Identify which cell holds the provided text, then report its [X, Y] central coordinate. 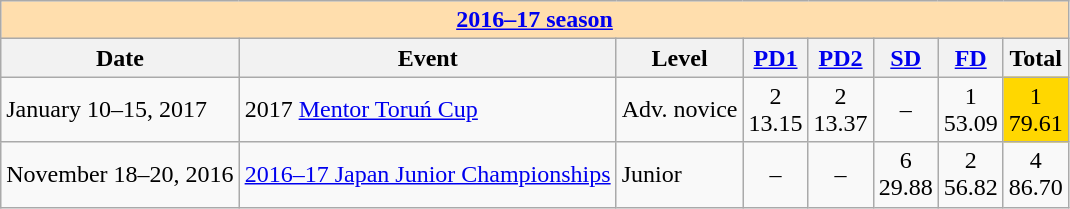
FD [970, 58]
Level [680, 58]
November 18–20, 2016 [120, 174]
Total [1036, 58]
6 29.88 [906, 174]
2017 Mentor Toruń Cup [428, 110]
2 56.82 [970, 174]
1 53.09 [970, 110]
2016–17 season [535, 20]
2 13.15 [776, 110]
Adv. novice [680, 110]
January 10–15, 2017 [120, 110]
4 86.70 [1036, 174]
Date [120, 58]
2016–17 Japan Junior Championships [428, 174]
PD1 [776, 58]
SD [906, 58]
1 79.61 [1036, 110]
2 13.37 [840, 110]
PD2 [840, 58]
Event [428, 58]
Junior [680, 174]
